Extract the (X, Y) coordinate from the center of the cell holding the provided text.  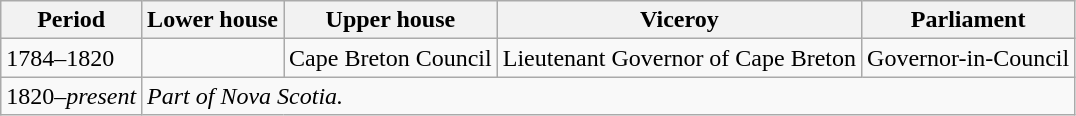
Lower house (213, 20)
Lieutenant Governor of Cape Breton (679, 58)
Viceroy (679, 20)
Part of Nova Scotia. (608, 96)
Upper house (391, 20)
Cape Breton Council (391, 58)
1820–present (72, 96)
Parliament (968, 20)
Period (72, 20)
Governor-in-Council (968, 58)
1784–1820 (72, 58)
